Capture the cell that displays the provided text and extract its (X, Y) central coordinate. 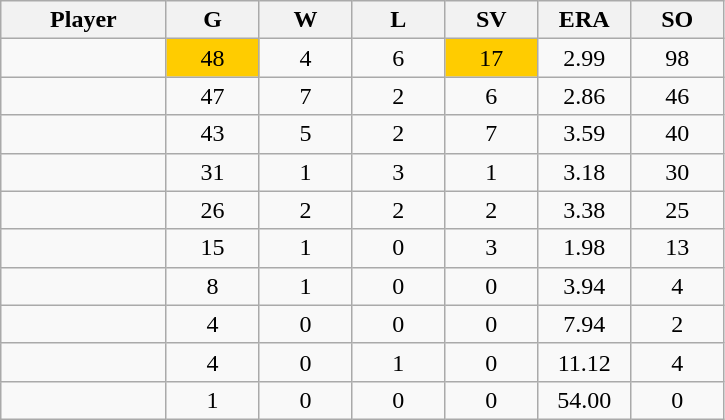
SV (492, 20)
2.99 (584, 58)
W (306, 20)
7.94 (584, 324)
Player (84, 20)
54.00 (584, 400)
30 (678, 172)
L (398, 20)
40 (678, 134)
43 (212, 134)
11.12 (584, 362)
17 (492, 58)
SO (678, 20)
48 (212, 58)
ERA (584, 20)
98 (678, 58)
3.18 (584, 172)
26 (212, 210)
8 (212, 286)
3.94 (584, 286)
47 (212, 96)
3.38 (584, 210)
1.98 (584, 248)
13 (678, 248)
2.86 (584, 96)
46 (678, 96)
5 (306, 134)
15 (212, 248)
G (212, 20)
31 (212, 172)
3.59 (584, 134)
25 (678, 210)
